Return the (x, y) coordinate for the center point of the cell that contains the specified text.  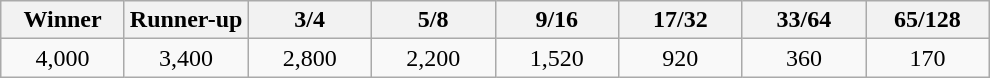
Winner (63, 20)
920 (681, 58)
1,520 (557, 58)
3/4 (310, 20)
3,400 (186, 58)
4,000 (63, 58)
2,800 (310, 58)
Runner-up (186, 20)
17/32 (681, 20)
5/8 (433, 20)
9/16 (557, 20)
33/64 (804, 20)
2,200 (433, 58)
65/128 (928, 20)
170 (928, 58)
360 (804, 58)
